Locate the cell with the specified text and output its (X, Y) center coordinate. 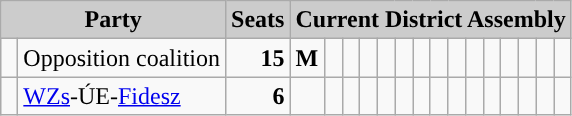
15 (258, 58)
M (308, 58)
Current District Assembly (430, 20)
Opposition coalition (122, 58)
Seats (258, 20)
Party (114, 20)
WZs-ÚE-Fidesz (122, 96)
6 (258, 96)
